For the text-containing cell, return its midpoint in (x, y) coordinate format. 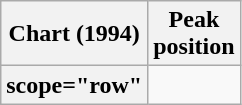
scope="row" (74, 85)
Peakposition (194, 34)
Chart (1994) (74, 34)
